Determine the [X, Y] coordinate at the center of the cell enclosing the given text.  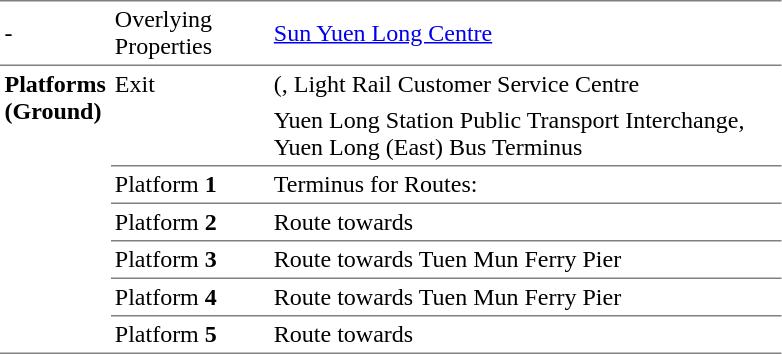
Sun Yuen Long Centre [525, 33]
Terminus for Routes: [525, 185]
Platform 1 [190, 185]
Yuen Long Station Public Transport Interchange, Yuen Long (East) Bus Terminus [525, 134]
Exit [190, 116]
Overlying Properties [190, 33]
Platforms(Ground) [55, 210]
Platform 5 [190, 335]
Platform 2 [190, 223]
Platform 4 [190, 298]
- [55, 33]
(, Light Rail Customer Service Centre [525, 84]
Platform 3 [190, 261]
